Scan for the cell matching the given text and deliver its (X, Y) coordinate at center. 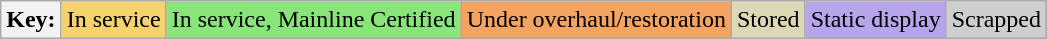
Key: (31, 20)
In service, Mainline Certified (314, 20)
Static display (876, 20)
Under overhaul/restoration (596, 20)
Stored (768, 20)
Scrapped (996, 20)
In service (114, 20)
